Detect which cell encompasses the target text, then output its (X, Y) center coordinate. 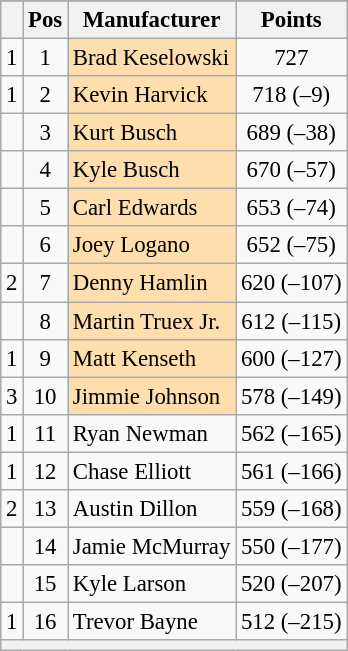
8 (46, 321)
Kurt Busch (152, 133)
12 (46, 471)
13 (46, 509)
15 (46, 584)
Trevor Bayne (152, 621)
652 (–75) (292, 245)
600 (–127) (292, 358)
4 (46, 170)
689 (–38) (292, 133)
Carl Edwards (152, 208)
Pos (46, 20)
Kevin Harvick (152, 95)
Points (292, 20)
559 (–168) (292, 509)
Matt Kenseth (152, 358)
670 (–57) (292, 170)
620 (–107) (292, 283)
550 (–177) (292, 546)
14 (46, 546)
653 (–74) (292, 208)
Austin Dillon (152, 509)
512 (–215) (292, 621)
Denny Hamlin (152, 283)
6 (46, 245)
5 (46, 208)
561 (–166) (292, 471)
11 (46, 433)
727 (292, 58)
16 (46, 621)
Joey Logano (152, 245)
612 (–115) (292, 321)
7 (46, 283)
10 (46, 396)
578 (–149) (292, 396)
Jimmie Johnson (152, 396)
Kyle Busch (152, 170)
718 (–9) (292, 95)
Brad Keselowski (152, 58)
562 (–165) (292, 433)
Chase Elliott (152, 471)
Manufacturer (152, 20)
9 (46, 358)
Jamie McMurray (152, 546)
Ryan Newman (152, 433)
520 (–207) (292, 584)
Martin Truex Jr. (152, 321)
Kyle Larson (152, 584)
